Extract the [X, Y] coordinate from the center of the cell holding the provided text.  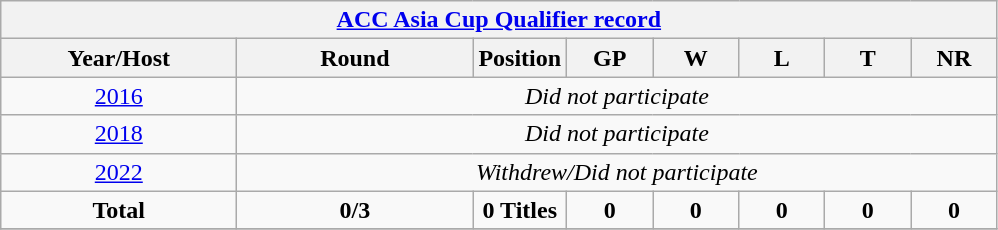
Year/Host [119, 58]
0/3 [355, 210]
GP [610, 58]
Position [520, 58]
Round [355, 58]
ACC Asia Cup Qualifier record [499, 20]
T [868, 58]
W [696, 58]
2016 [119, 96]
L [782, 58]
0 Titles [520, 210]
Total [119, 210]
Withdrew/Did not participate [617, 172]
2018 [119, 134]
NR [954, 58]
2022 [119, 172]
